For the text-containing cell, return its midpoint in [x, y] coordinate format. 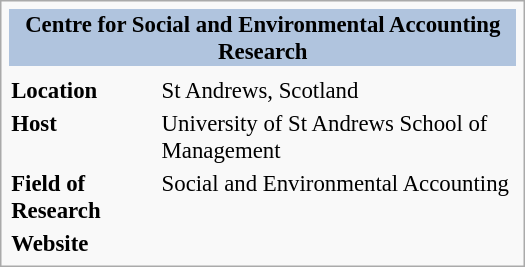
St Andrews, Scotland [338, 90]
University of St Andrews School of Management [338, 136]
Website [84, 243]
Centre for Social and Environmental Accounting Research [263, 38]
Host [84, 136]
Location [84, 90]
Social and Environmental Accounting [338, 196]
Field of Research [84, 196]
